Output the [X, Y] coordinate of the center of the cell containing the given text.  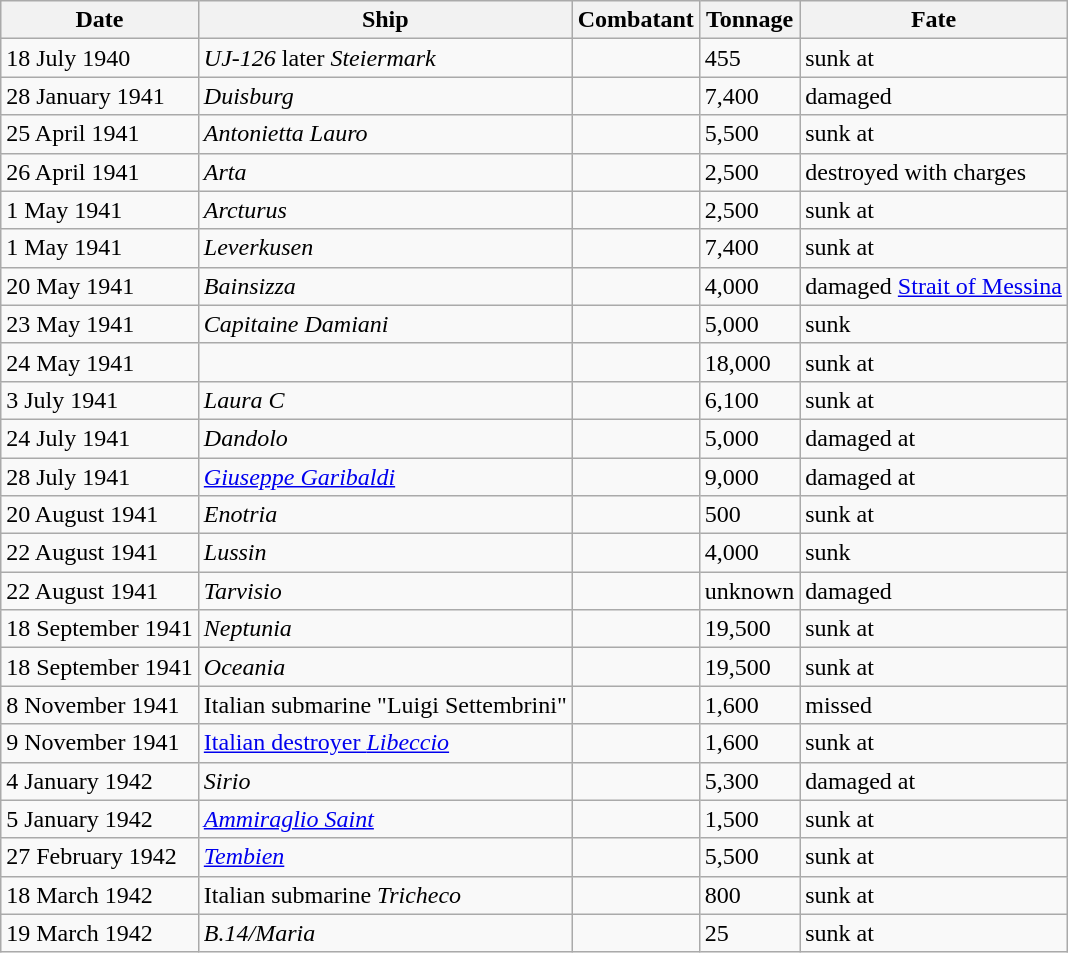
19 March 1942 [100, 933]
Laura C [385, 400]
Date [100, 20]
Dandolo [385, 438]
5 January 1942 [100, 819]
20 May 1941 [100, 286]
5,300 [749, 781]
Giuseppe Garibaldi [385, 477]
missed [934, 705]
Capitaine Damiani [385, 324]
26 April 1941 [100, 172]
Leverkusen [385, 248]
unknown [749, 591]
Tarvisio [385, 591]
18 July 1940 [100, 58]
Tonnage [749, 20]
Enotria [385, 515]
1,500 [749, 819]
Combatant [636, 20]
455 [749, 58]
Italian submarine "Luigi Settembrini" [385, 705]
28 January 1941 [100, 96]
500 [749, 515]
Italian submarine Tricheco [385, 895]
Tembien [385, 857]
9 November 1941 [100, 743]
Antonietta Lauro [385, 134]
Ammiraglio Saint [385, 819]
B.14/Maria [385, 933]
24 May 1941 [100, 362]
Bainsizza [385, 286]
Neptunia [385, 629]
25 April 1941 [100, 134]
20 August 1941 [100, 515]
Arcturus [385, 210]
24 July 1941 [100, 438]
Oceania [385, 667]
Duisburg [385, 96]
Fate [934, 20]
18,000 [749, 362]
Arta [385, 172]
800 [749, 895]
27 February 1942 [100, 857]
damaged Strait of Messina [934, 286]
28 July 1941 [100, 477]
8 November 1941 [100, 705]
23 May 1941 [100, 324]
3 July 1941 [100, 400]
Italian destroyer Libeccio [385, 743]
18 March 1942 [100, 895]
UJ-126 later Steiermark [385, 58]
6,100 [749, 400]
Ship [385, 20]
Lussin [385, 553]
destroyed with charges [934, 172]
Sirio [385, 781]
4 January 1942 [100, 781]
25 [749, 933]
9,000 [749, 477]
